Extract the [X, Y] coordinate from the center of the cell holding the provided text.  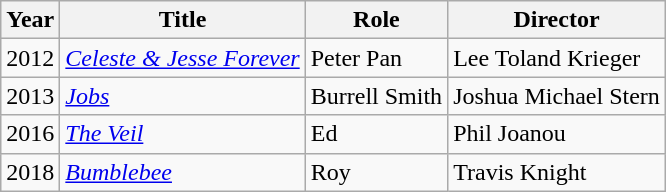
Celeste & Jesse Forever [182, 58]
Director [557, 20]
Bumblebee [182, 172]
2013 [30, 96]
2018 [30, 172]
Travis Knight [557, 172]
Joshua Michael Stern [557, 96]
Jobs [182, 96]
2012 [30, 58]
Burrell Smith [376, 96]
The Veil [182, 134]
2016 [30, 134]
Roy [376, 172]
Lee Toland Krieger [557, 58]
Ed [376, 134]
Peter Pan [376, 58]
Phil Joanou [557, 134]
Role [376, 20]
Year [30, 20]
Title [182, 20]
